Return (x, y) of the center of cell containing provided text 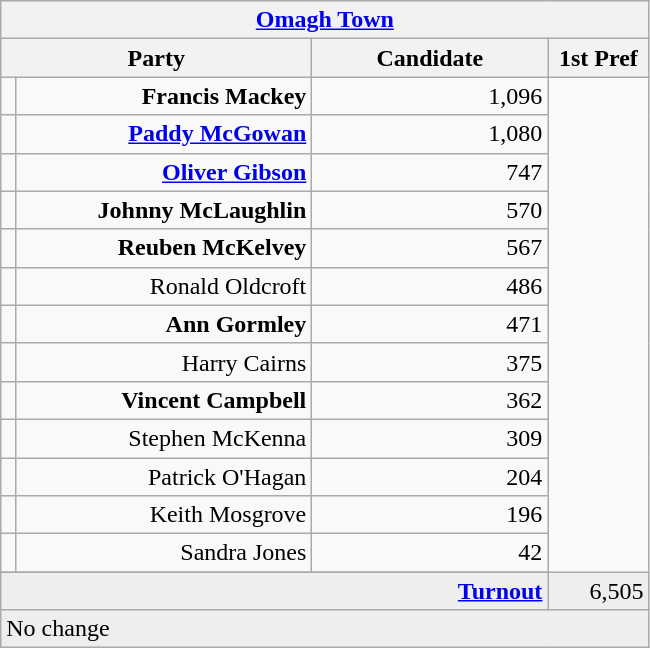
Turnout (274, 591)
747 (430, 172)
Johnny McLaughlin (164, 210)
Stephen McKenna (164, 438)
6,505 (598, 591)
Sandra Jones (164, 553)
Party (156, 58)
Francis Mackey (164, 96)
1,080 (430, 134)
Reuben McKelvey (164, 248)
567 (430, 248)
196 (430, 515)
362 (430, 400)
Keith Mosgrove (164, 515)
Ronald Oldcroft (164, 286)
Ann Gormley (164, 324)
309 (430, 438)
Patrick O'Hagan (164, 477)
1st Pref (598, 58)
375 (430, 362)
570 (430, 210)
42 (430, 553)
Omagh Town (325, 20)
486 (430, 286)
1,096 (430, 96)
471 (430, 324)
Harry Cairns (164, 362)
No change (325, 629)
204 (430, 477)
Candidate (430, 58)
Paddy McGowan (164, 134)
Vincent Campbell (164, 400)
Oliver Gibson (164, 172)
